Capture the cell that displays the provided text and extract its (X, Y) central coordinate. 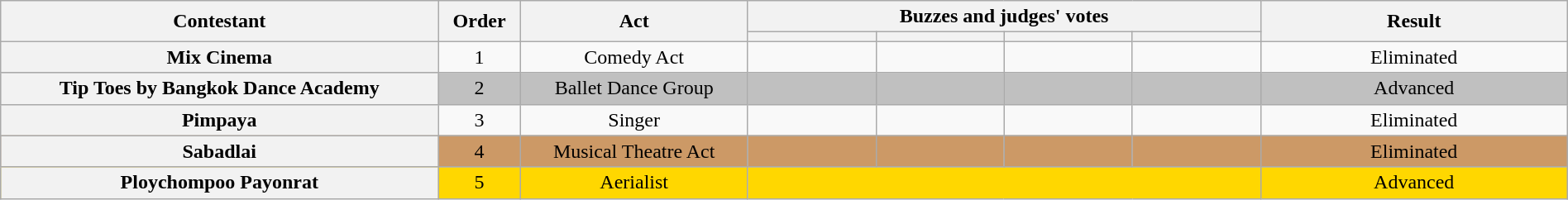
Result (1414, 21)
Buzzes and judges' votes (1004, 17)
Pimpaya (220, 120)
Contestant (220, 21)
Ploychompoo Payonrat (220, 183)
Ballet Dance Group (633, 88)
4 (480, 151)
Sabadlai (220, 151)
3 (480, 120)
Aerialist (633, 183)
Mix Cinema (220, 57)
1 (480, 57)
5 (480, 183)
Comedy Act (633, 57)
Order (480, 21)
2 (480, 88)
Tip Toes by Bangkok Dance Academy (220, 88)
Musical Theatre Act (633, 151)
Singer (633, 120)
Act (633, 21)
